Find where the given text appears and provide that cell's center as [x, y] coordinate. 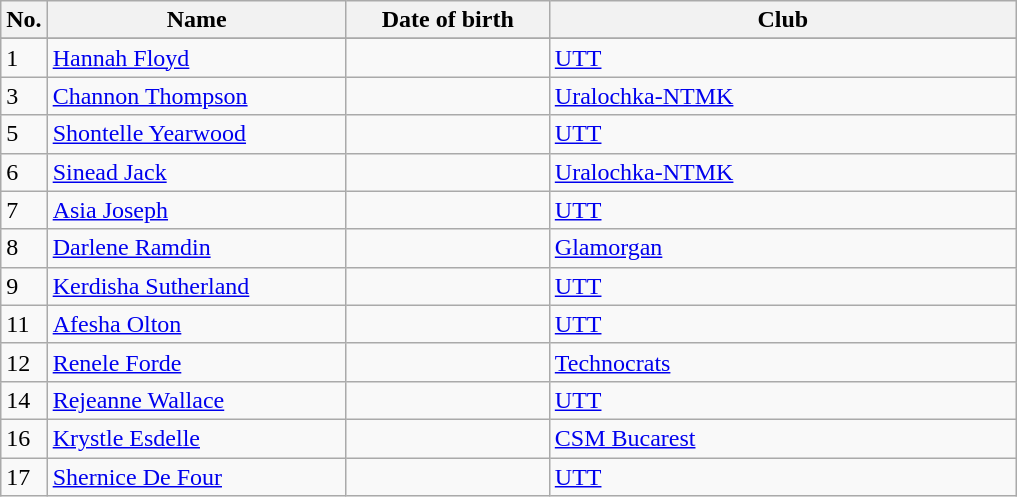
Shontelle Yearwood [196, 134]
5 [24, 134]
11 [24, 324]
Darlene Ramdin [196, 248]
6 [24, 172]
Rejeanne Wallace [196, 400]
Asia Joseph [196, 210]
Shernice De Four [196, 477]
3 [24, 96]
CSM Bucarest [782, 438]
Afesha Olton [196, 324]
17 [24, 477]
8 [24, 248]
12 [24, 362]
Channon Thompson [196, 96]
Sinead Jack [196, 172]
Name [196, 20]
Renele Forde [196, 362]
Hannah Floyd [196, 58]
Krystle Esdelle [196, 438]
Glamorgan [782, 248]
Date of birth [448, 20]
9 [24, 286]
1 [24, 58]
No. [24, 20]
Kerdisha Sutherland [196, 286]
14 [24, 400]
Technocrats [782, 362]
7 [24, 210]
16 [24, 438]
Club [782, 20]
